Determine the (x, y) coordinate at the center of the cell enclosing the given text.  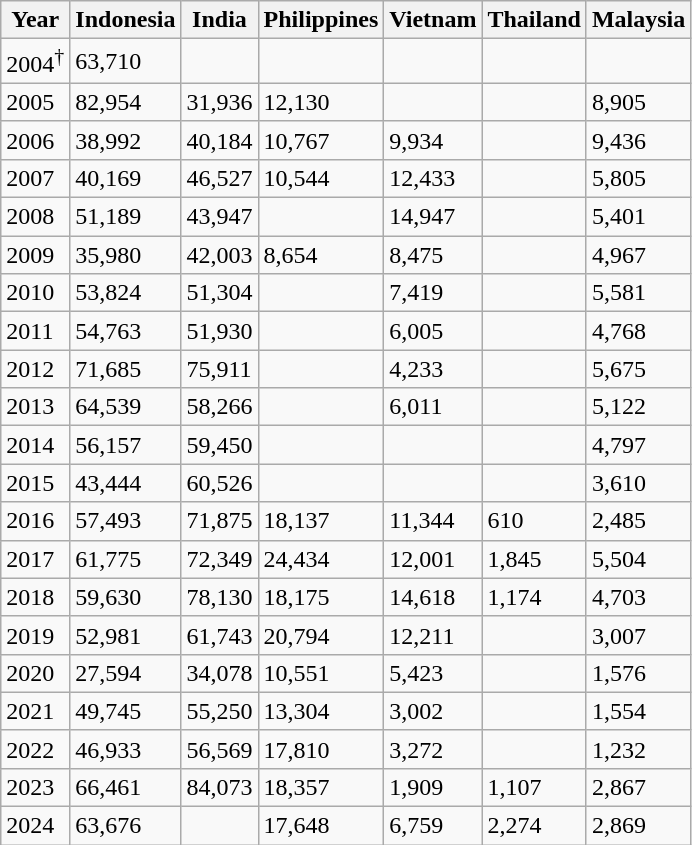
2,869 (638, 826)
40,169 (126, 178)
3,610 (638, 483)
2024 (36, 826)
34,078 (220, 673)
1,232 (638, 749)
27,594 (126, 673)
53,824 (126, 293)
2,274 (534, 826)
5,401 (638, 217)
1,909 (433, 787)
43,444 (126, 483)
64,539 (126, 407)
18,175 (321, 597)
54,763 (126, 331)
2014 (36, 445)
6,759 (433, 826)
38,992 (126, 140)
2009 (36, 255)
84,073 (220, 787)
59,630 (126, 597)
1,576 (638, 673)
3,002 (433, 711)
India (220, 20)
4,797 (638, 445)
46,933 (126, 749)
2017 (36, 559)
57,493 (126, 521)
3,007 (638, 635)
5,504 (638, 559)
2023 (36, 787)
4,768 (638, 331)
Indonesia (126, 20)
610 (534, 521)
13,304 (321, 711)
82,954 (126, 102)
1,174 (534, 597)
18,137 (321, 521)
12,433 (433, 178)
3,272 (433, 749)
40,184 (220, 140)
63,676 (126, 826)
2,485 (638, 521)
63,710 (126, 62)
Thailand (534, 20)
12,130 (321, 102)
5,423 (433, 673)
2,867 (638, 787)
61,775 (126, 559)
2022 (36, 749)
6,005 (433, 331)
9,934 (433, 140)
4,967 (638, 255)
12,211 (433, 635)
51,930 (220, 331)
2019 (36, 635)
5,122 (638, 407)
20,794 (321, 635)
2012 (36, 369)
4,703 (638, 597)
Malaysia (638, 20)
11,344 (433, 521)
43,947 (220, 217)
1,845 (534, 559)
2008 (36, 217)
2011 (36, 331)
42,003 (220, 255)
Year (36, 20)
14,618 (433, 597)
7,419 (433, 293)
2007 (36, 178)
1,554 (638, 711)
59,450 (220, 445)
2015 (36, 483)
71,875 (220, 521)
61,743 (220, 635)
14,947 (433, 217)
2021 (36, 711)
49,745 (126, 711)
5,581 (638, 293)
1,107 (534, 787)
78,130 (220, 597)
2010 (36, 293)
5,805 (638, 178)
66,461 (126, 787)
2016 (36, 521)
Vietnam (433, 20)
2018 (36, 597)
8,654 (321, 255)
51,304 (220, 293)
2013 (36, 407)
60,526 (220, 483)
10,544 (321, 178)
18,357 (321, 787)
8,905 (638, 102)
2004† (36, 62)
Philippines (321, 20)
52,981 (126, 635)
71,685 (126, 369)
4,233 (433, 369)
17,810 (321, 749)
2020 (36, 673)
12,001 (433, 559)
6,011 (433, 407)
10,767 (321, 140)
2005 (36, 102)
51,189 (126, 217)
75,911 (220, 369)
58,266 (220, 407)
17,648 (321, 826)
56,569 (220, 749)
2006 (36, 140)
8,475 (433, 255)
56,157 (126, 445)
9,436 (638, 140)
46,527 (220, 178)
35,980 (126, 255)
24,434 (321, 559)
72,349 (220, 559)
10,551 (321, 673)
31,936 (220, 102)
5,675 (638, 369)
55,250 (220, 711)
